Output the (X, Y) coordinate of the center of the cell containing the given text.  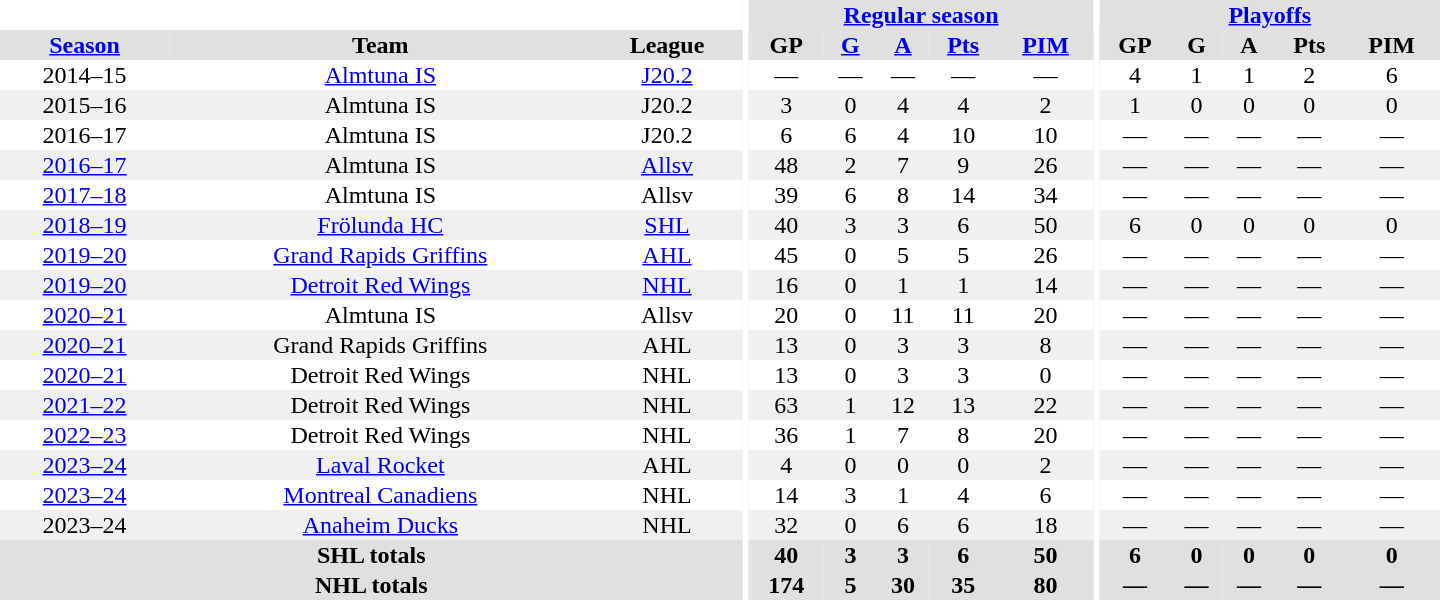
80 (1046, 585)
Regular season (920, 15)
36 (786, 435)
35 (963, 585)
Montreal Canadiens (380, 495)
48 (786, 165)
34 (1046, 195)
League (668, 45)
63 (786, 405)
2021–22 (84, 405)
Frölunda HC (380, 225)
22 (1046, 405)
32 (786, 525)
Anaheim Ducks (380, 525)
2017–18 (84, 195)
2022–23 (84, 435)
12 (903, 405)
30 (903, 585)
Laval Rocket (380, 465)
39 (786, 195)
2018–19 (84, 225)
2014–15 (84, 75)
9 (963, 165)
2015–16 (84, 105)
Season (84, 45)
Playoffs (1270, 15)
NHL totals (372, 585)
Team (380, 45)
45 (786, 255)
SHL totals (372, 555)
18 (1046, 525)
SHL (668, 225)
174 (786, 585)
16 (786, 285)
